For the text-containing cell, return its midpoint in [x, y] coordinate format. 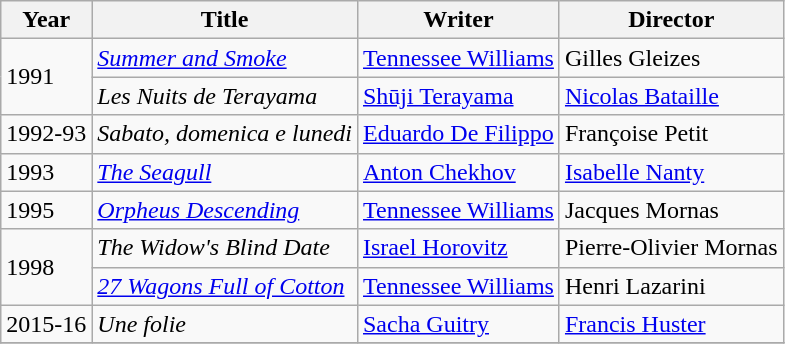
Pierre-Olivier Mornas [671, 248]
1993 [46, 172]
1998 [46, 267]
The Seagull [225, 172]
Summer and Smoke [225, 58]
Director [671, 20]
Title [225, 20]
The Widow's Blind Date [225, 248]
Eduardo De Filippo [458, 134]
Une folie [225, 324]
Orpheus Descending [225, 210]
Henri Lazarini [671, 286]
Isabelle Nanty [671, 172]
Sacha Guitry [458, 324]
1992-93 [46, 134]
Jacques Mornas [671, 210]
1995 [46, 210]
Nicolas Bataille [671, 96]
Year [46, 20]
27 Wagons Full of Cotton [225, 286]
1991 [46, 77]
Francis Huster [671, 324]
Shūji Terayama [458, 96]
Anton Chekhov [458, 172]
Françoise Petit [671, 134]
Writer [458, 20]
Israel Horovitz [458, 248]
Les Nuits de Terayama [225, 96]
2015-16 [46, 324]
Sabato, domenica e lunedi [225, 134]
Gilles Gleizes [671, 58]
